Return the (X, Y) coordinate for the center point of the cell that contains the specified text.  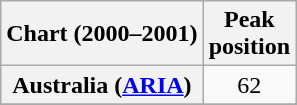
Peakposition (249, 34)
Chart (2000–2001) (102, 34)
62 (249, 85)
Australia (ARIA) (102, 85)
